For the text-containing cell, return its midpoint in (x, y) coordinate format. 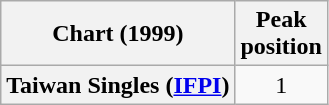
1 (281, 85)
Chart (1999) (118, 34)
Peakposition (281, 34)
Taiwan Singles (IFPI) (118, 85)
